Pinpoint the cell where the given text exists, returning its (x, y) midpoint coordinate. 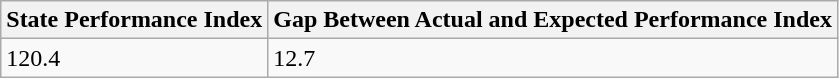
State Performance Index (134, 20)
12.7 (553, 58)
120.4 (134, 58)
Gap Between Actual and Expected Performance Index (553, 20)
